Return the (X, Y) coordinate for the center point of the cell that contains the specified text.  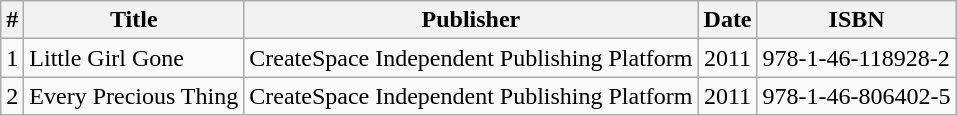
978-1-46-806402-5 (856, 96)
Little Girl Gone (134, 58)
Publisher (471, 20)
Every Precious Thing (134, 96)
# (12, 20)
Date (728, 20)
ISBN (856, 20)
1 (12, 58)
2 (12, 96)
Title (134, 20)
978-1-46-118928-2 (856, 58)
